Search for the cell housing the specified text and yield its [X, Y] center coordinate. 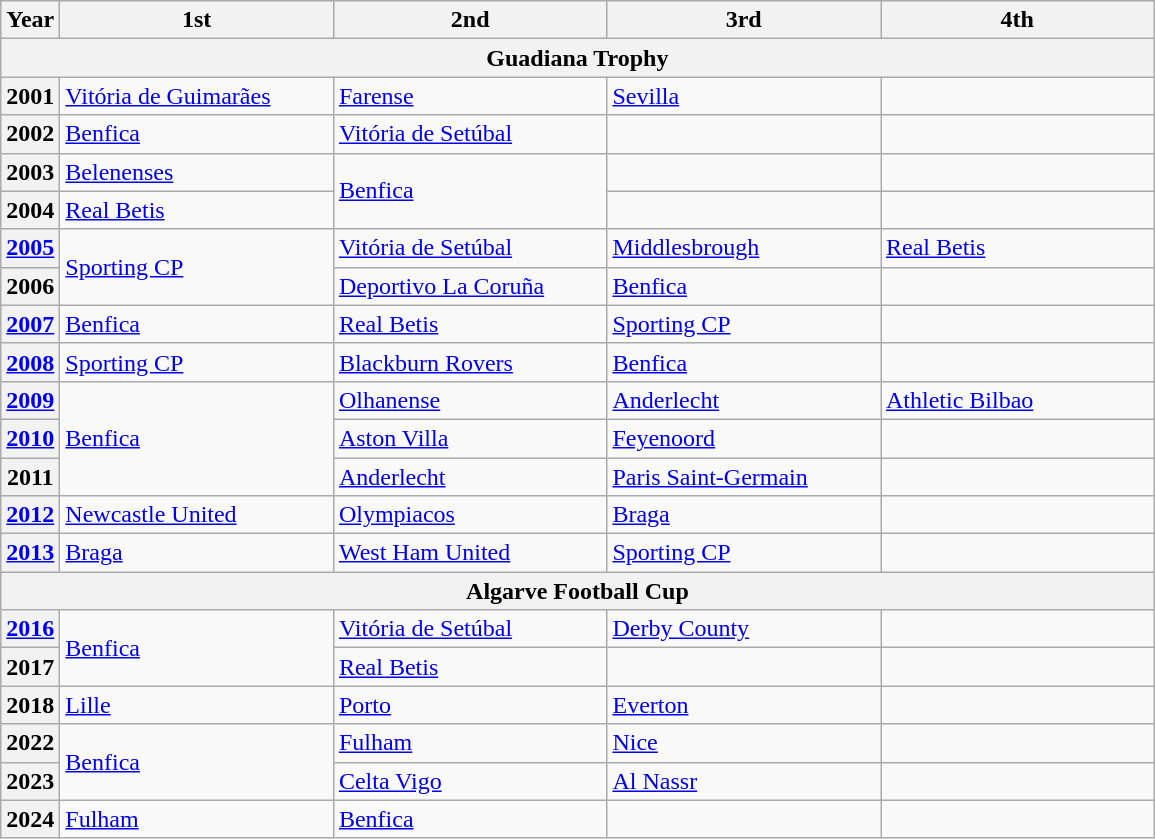
2003 [30, 172]
2009 [30, 400]
Blackburn Rovers [470, 362]
Paris Saint-Germain [744, 477]
2006 [30, 286]
2005 [30, 248]
2008 [30, 362]
Everton [744, 705]
Athletic Bilbao [1017, 400]
Celta Vigo [470, 781]
Newcastle United [197, 515]
2007 [30, 324]
Sevilla [744, 96]
Deportivo La Coruña [470, 286]
Algarve Football Cup [578, 591]
2013 [30, 553]
2024 [30, 819]
Farense [470, 96]
2022 [30, 743]
Vitória de Guimarães [197, 96]
Nice [744, 743]
4th [1017, 20]
Al Nassr [744, 781]
1st [197, 20]
2011 [30, 477]
Feyenoord [744, 438]
3rd [744, 20]
Guadiana Trophy [578, 58]
2023 [30, 781]
West Ham United [470, 553]
2001 [30, 96]
2004 [30, 210]
Lille [197, 705]
2016 [30, 629]
Porto [470, 705]
2018 [30, 705]
Belenenses [197, 172]
2nd [470, 20]
Olympiacos [470, 515]
Aston Villa [470, 438]
Year [30, 20]
Derby County [744, 629]
2017 [30, 667]
2012 [30, 515]
Middlesbrough [744, 248]
2010 [30, 438]
Olhanense [470, 400]
2002 [30, 134]
